Capture the cell that displays the provided text and extract its [x, y] central coordinate. 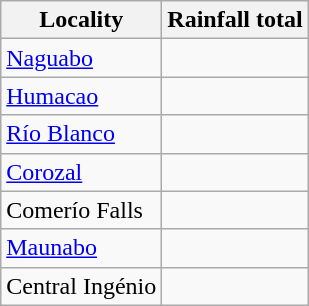
Rainfall total [235, 20]
Locality [82, 20]
Maunabo [82, 248]
Humacao [82, 96]
Central Ingénio [82, 286]
Comerío Falls [82, 210]
Río Blanco [82, 134]
Corozal [82, 172]
Naguabo [82, 58]
